Output the [X, Y] coordinate of the center of the cell containing the given text.  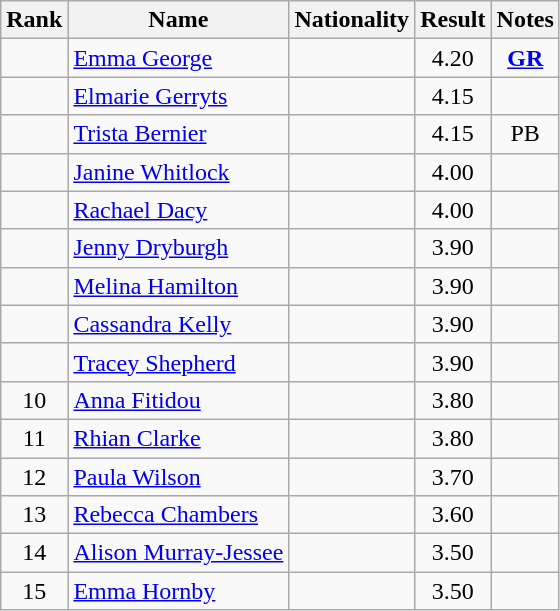
Anna Fitidou [178, 400]
Rhian Clarke [178, 438]
PB [525, 134]
Rachael Dacy [178, 210]
Emma Hornby [178, 591]
10 [34, 400]
Janine Whitlock [178, 172]
Notes [525, 20]
Emma George [178, 58]
Alison Murray-Jessee [178, 553]
Tracey Shepherd [178, 362]
Result [453, 20]
4.20 [453, 58]
3.70 [453, 477]
15 [34, 591]
12 [34, 477]
Jenny Dryburgh [178, 248]
Elmarie Gerryts [178, 96]
Melina Hamilton [178, 286]
Nationality [352, 20]
Paula Wilson [178, 477]
3.60 [453, 515]
Trista Bernier [178, 134]
GR [525, 58]
Rank [34, 20]
Cassandra Kelly [178, 324]
Rebecca Chambers [178, 515]
14 [34, 553]
Name [178, 20]
13 [34, 515]
11 [34, 438]
